Locate the cell with the specified text and output its [X, Y] center coordinate. 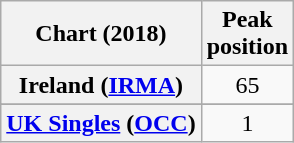
65 [247, 85]
Peakposition [247, 34]
1 [247, 123]
Ireland (IRMA) [101, 85]
Chart (2018) [101, 34]
UK Singles (OCC) [101, 123]
